Scan for the cell matching the given text and deliver its (x, y) coordinate at center. 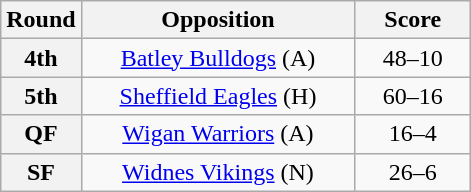
Round (41, 20)
26–6 (413, 172)
5th (41, 96)
Wigan Warriors (A) (218, 134)
Opposition (218, 20)
Batley Bulldogs (A) (218, 58)
Score (413, 20)
SF (41, 172)
48–10 (413, 58)
Widnes Vikings (N) (218, 172)
16–4 (413, 134)
4th (41, 58)
60–16 (413, 96)
Sheffield Eagles (H) (218, 96)
QF (41, 134)
